Identify which cell holds the provided text, then report its (x, y) central coordinate. 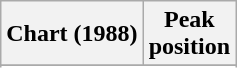
Peakposition (189, 34)
Chart (1988) (72, 34)
